Find where the given text appears and provide that cell's center as [X, Y] coordinate. 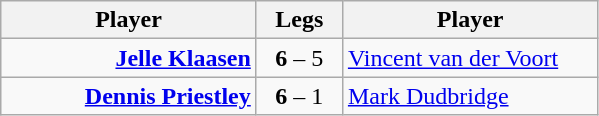
Mark Dudbridge [470, 96]
Dennis Priestley [129, 96]
Jelle Klaasen [129, 58]
6 – 1 [299, 96]
Vincent van der Voort [470, 58]
Legs [299, 20]
6 – 5 [299, 58]
